Return [x, y] of the center of cell containing provided text 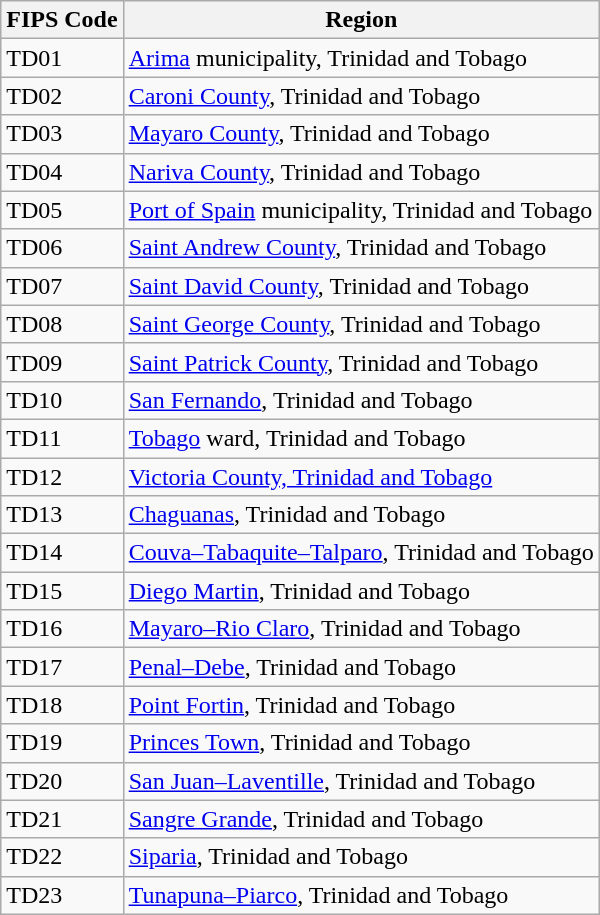
Point Fortin, Trinidad and Tobago [361, 705]
San Fernando, Trinidad and Tobago [361, 400]
TD07 [62, 286]
Victoria County, Trinidad and Tobago [361, 477]
TD22 [62, 857]
TD19 [62, 743]
TD02 [62, 96]
TD13 [62, 515]
San Juan–Laventille, Trinidad and Tobago [361, 781]
TD01 [62, 58]
TD17 [62, 667]
Diego Martin, Trinidad and Tobago [361, 591]
FIPS Code [62, 20]
TD08 [62, 324]
TD16 [62, 629]
Nariva County, Trinidad and Tobago [361, 172]
TD06 [62, 248]
TD12 [62, 477]
Chaguanas, Trinidad and Tobago [361, 515]
Mayaro–Rio Claro, Trinidad and Tobago [361, 629]
Tobago ward, Trinidad and Tobago [361, 438]
TD21 [62, 819]
Mayaro County, Trinidad and Tobago [361, 134]
Sangre Grande, Trinidad and Tobago [361, 819]
Saint David County, Trinidad and Tobago [361, 286]
Arima municipality, Trinidad and Tobago [361, 58]
TD23 [62, 895]
Port of Spain municipality, Trinidad and Tobago [361, 210]
Caroni County, Trinidad and Tobago [361, 96]
Princes Town, Trinidad and Tobago [361, 743]
TD15 [62, 591]
Tunapuna–Piarco, Trinidad and Tobago [361, 895]
TD05 [62, 210]
Region [361, 20]
TD20 [62, 781]
Saint George County, Trinidad and Tobago [361, 324]
TD04 [62, 172]
TD11 [62, 438]
Saint Andrew County, Trinidad and Tobago [361, 248]
Penal–Debe, Trinidad and Tobago [361, 667]
TD09 [62, 362]
TD03 [62, 134]
Saint Patrick County, Trinidad and Tobago [361, 362]
Siparia, Trinidad and Tobago [361, 857]
TD10 [62, 400]
Couva–Tabaquite–Talparo, Trinidad and Tobago [361, 553]
TD18 [62, 705]
TD14 [62, 553]
